Output the (X, Y) coordinate of the center of the cell containing the given text.  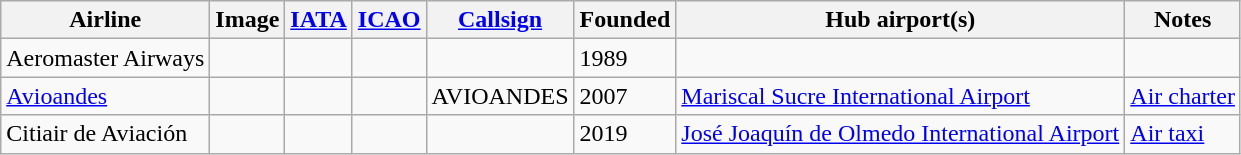
Hub airport(s) (900, 20)
Avioandes (106, 96)
Notes (1183, 20)
Airline (106, 20)
Founded (625, 20)
Callsign (500, 20)
Aeromaster Airways (106, 58)
2019 (625, 134)
José Joaquín de Olmedo International Airport (900, 134)
Image (248, 20)
2007 (625, 96)
Mariscal Sucre International Airport (900, 96)
Air charter (1183, 96)
ICAO (389, 20)
Citiair de Aviación (106, 134)
1989 (625, 58)
Air taxi (1183, 134)
AVIOANDES (500, 96)
IATA (319, 20)
